Return the (x, y) coordinate for the center point of the cell that contains the specified text.  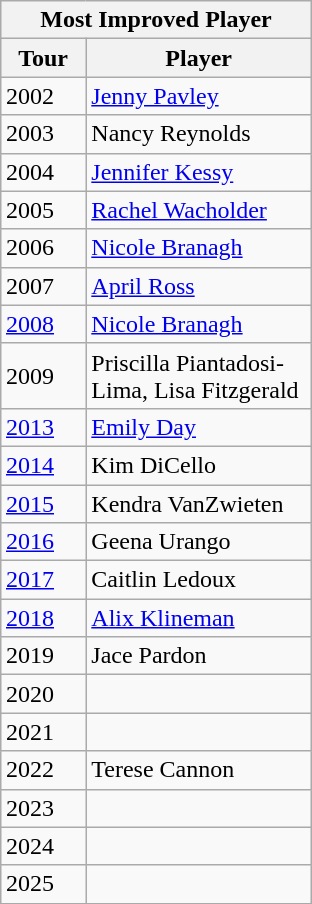
2002 (42, 96)
2007 (42, 286)
2013 (42, 427)
2025 (42, 884)
Player (199, 58)
2017 (42, 580)
Alix Klineman (199, 618)
2023 (42, 808)
2021 (42, 732)
2019 (42, 656)
Kim DiCello (199, 465)
Tour (42, 58)
Rachel Wacholder (199, 210)
2022 (42, 770)
Jenny Pavley (199, 96)
Kendra VanZwieten (199, 503)
April Ross (199, 286)
2006 (42, 248)
2015 (42, 503)
Jennifer Kessy (199, 172)
2018 (42, 618)
Caitlin Ledoux (199, 580)
Priscilla Piantadosi-Lima, Lisa Fitzgerald (199, 376)
Emily Day (199, 427)
Terese Cannon (199, 770)
2014 (42, 465)
2024 (42, 846)
Most Improved Player (156, 20)
2005 (42, 210)
2020 (42, 694)
2003 (42, 134)
2004 (42, 172)
Nancy Reynolds (199, 134)
2008 (42, 324)
2009 (42, 376)
Jace Pardon (199, 656)
2016 (42, 542)
Geena Urango (199, 542)
